For the text-containing cell, return its midpoint in (x, y) coordinate format. 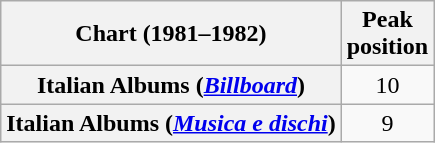
Italian Albums (Musica e dischi) (171, 123)
Chart (1981–1982) (171, 34)
Peakposition (387, 34)
10 (387, 85)
Italian Albums (Billboard) (171, 85)
9 (387, 123)
